Identify which cell holds the provided text, then report its (X, Y) central coordinate. 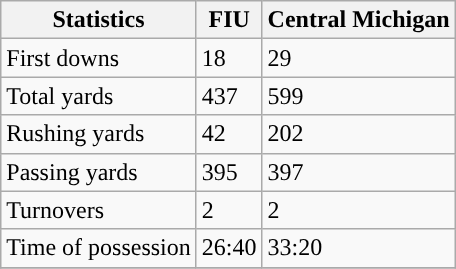
Central Michigan (358, 20)
599 (358, 96)
Statistics (99, 20)
202 (358, 134)
Rushing yards (99, 134)
18 (229, 58)
Total yards (99, 96)
42 (229, 134)
437 (229, 96)
29 (358, 58)
397 (358, 172)
First downs (99, 58)
395 (229, 172)
Turnovers (99, 210)
33:20 (358, 248)
FIU (229, 20)
26:40 (229, 248)
Time of possession (99, 248)
Passing yards (99, 172)
